For the text-containing cell, return its midpoint in [x, y] coordinate format. 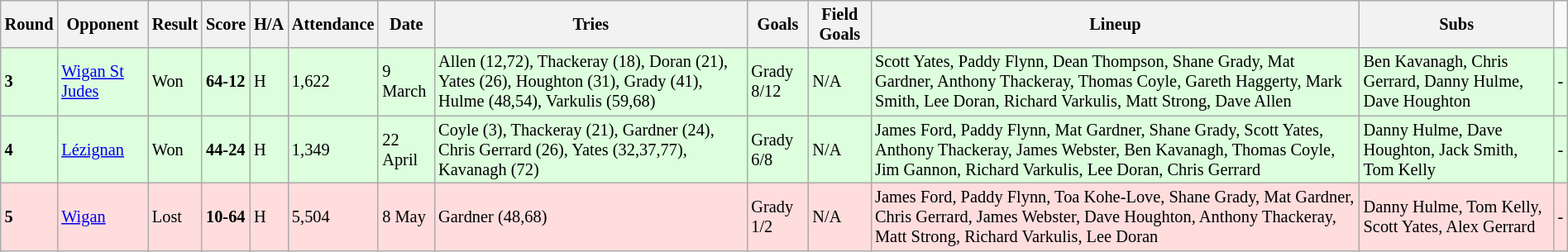
Result [175, 24]
Wigan [103, 216]
Lineup [1115, 24]
1,622 [332, 82]
Wigan St Judes [103, 82]
4 [30, 150]
H/A [269, 24]
Danny Hulme, Tom Kelly, Scott Yates, Alex Gerrard [1457, 216]
Attendance [332, 24]
Grady 1/2 [777, 216]
Danny Hulme, Dave Houghton, Jack Smith, Tom Kelly [1457, 150]
Subs [1457, 24]
Ben Kavanagh, Chris Gerrard, Danny Hulme, Dave Houghton [1457, 82]
3 [30, 82]
Grady 6/8 [777, 150]
10-64 [226, 216]
5,504 [332, 216]
8 May [406, 216]
Lézignan [103, 150]
Goals [777, 24]
64-12 [226, 82]
Lost [175, 216]
Grady 8/12 [777, 82]
Field Goals [840, 24]
22 April [406, 150]
Opponent [103, 24]
Tries [590, 24]
Coyle (3), Thackeray (21), Gardner (24), Chris Gerrard (26), Yates (32,37,77), Kavanagh (72) [590, 150]
5 [30, 216]
Date [406, 24]
44-24 [226, 150]
Score [226, 24]
Allen (12,72), Thackeray (18), Doran (21), Yates (26), Houghton (31), Grady (41), Hulme (48,54), Varkulis (59,68) [590, 82]
1,349 [332, 150]
Round [30, 24]
9 March [406, 82]
Gardner (48,68) [590, 216]
